Return (X, Y) of the center of cell containing provided text 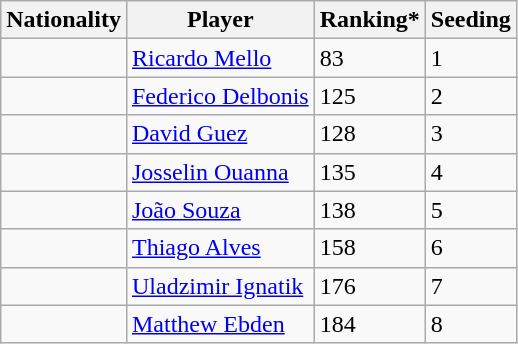
125 (370, 96)
4 (470, 172)
Thiago Alves (220, 248)
1 (470, 58)
Player (220, 20)
158 (370, 248)
7 (470, 286)
6 (470, 248)
8 (470, 324)
Josselin Ouanna (220, 172)
135 (370, 172)
176 (370, 286)
Uladzimir Ignatik (220, 286)
David Guez (220, 134)
83 (370, 58)
138 (370, 210)
Seeding (470, 20)
Federico Delbonis (220, 96)
3 (470, 134)
Ricardo Mello (220, 58)
2 (470, 96)
184 (370, 324)
Ranking* (370, 20)
128 (370, 134)
Matthew Ebden (220, 324)
5 (470, 210)
João Souza (220, 210)
Nationality (64, 20)
